Determine the (x, y) coordinate at the center of the cell enclosing the given text.  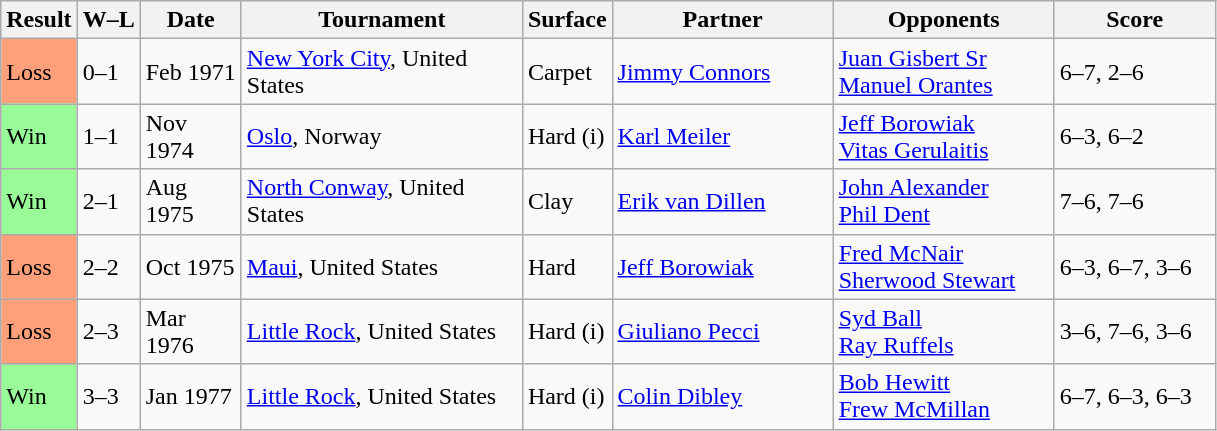
Partner (722, 20)
W–L (108, 20)
Clay (567, 202)
2–2 (108, 266)
Surface (567, 20)
New York City, United States (382, 72)
Bob Hewitt Frew McMillan (944, 396)
Juan Gisbert Sr Manuel Orantes (944, 72)
Fred McNair Sherwood Stewart (944, 266)
Maui, United States (382, 266)
6–3, 6–2 (1134, 136)
Feb 1971 (190, 72)
Result (39, 20)
Oslo, Norway (382, 136)
Date (190, 20)
2–1 (108, 202)
Karl Meiler (722, 136)
0–1 (108, 72)
Jeff Borowiak Vitas Gerulaitis (944, 136)
Giuliano Pecci (722, 332)
Erik van Dillen (722, 202)
Aug 1975 (190, 202)
Score (1134, 20)
3–3 (108, 396)
John Alexander Phil Dent (944, 202)
Colin Dibley (722, 396)
Mar 1976 (190, 332)
Syd Ball Ray Ruffels (944, 332)
6–7, 2–6 (1134, 72)
Oct 1975 (190, 266)
Nov 1974 (190, 136)
2–3 (108, 332)
Opponents (944, 20)
7–6, 7–6 (1134, 202)
Tournament (382, 20)
Hard (567, 266)
6–7, 6–3, 6–3 (1134, 396)
Carpet (567, 72)
North Conway, United States (382, 202)
3–6, 7–6, 3–6 (1134, 332)
Jeff Borowiak (722, 266)
1–1 (108, 136)
6–3, 6–7, 3–6 (1134, 266)
Jan 1977 (190, 396)
Jimmy Connors (722, 72)
